Determine the (X, Y) coordinate at the center of the cell enclosing the given text.  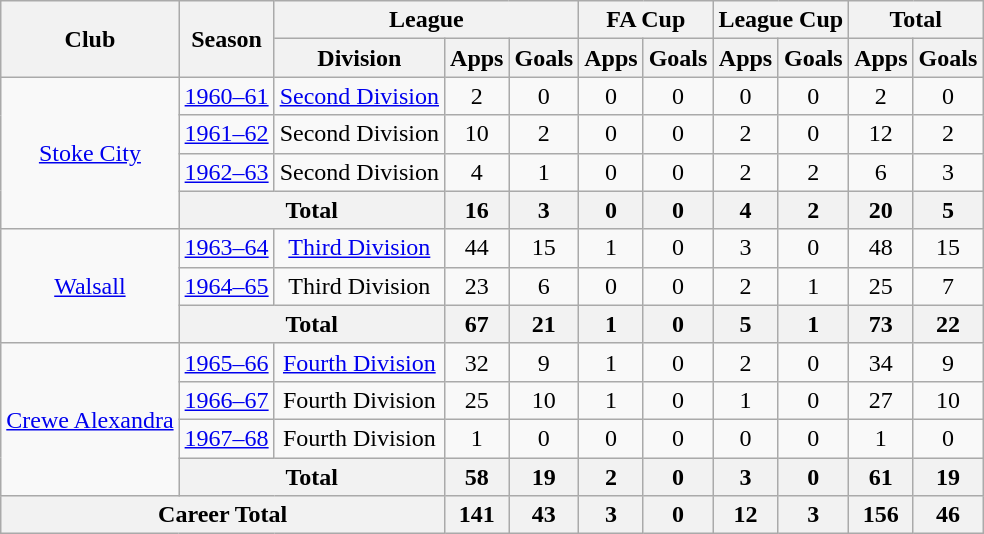
League (426, 20)
Walsall (90, 286)
20 (881, 210)
1965–66 (226, 362)
1964–65 (226, 286)
1963–64 (226, 248)
43 (544, 515)
32 (477, 362)
27 (881, 400)
48 (881, 248)
1966–67 (226, 400)
FA Cup (646, 20)
156 (881, 515)
21 (544, 324)
58 (477, 477)
22 (948, 324)
44 (477, 248)
Career Total (223, 515)
141 (477, 515)
16 (477, 210)
Club (90, 39)
League Cup (781, 20)
Season (226, 39)
73 (881, 324)
7 (948, 286)
46 (948, 515)
Division (359, 58)
34 (881, 362)
61 (881, 477)
1962–63 (226, 172)
Crewe Alexandra (90, 419)
1960–61 (226, 96)
1961–62 (226, 134)
1967–68 (226, 438)
67 (477, 324)
23 (477, 286)
Stoke City (90, 153)
